Locate the cell with the specified text and output its [x, y] center coordinate. 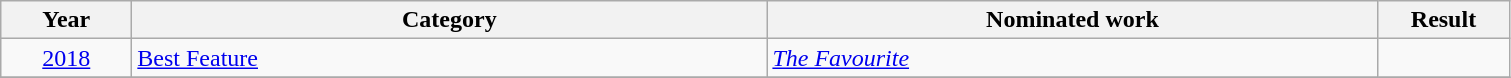
The Favourite [1072, 58]
Nominated work [1072, 20]
2018 [66, 58]
Result [1444, 20]
Year [66, 20]
Category [450, 20]
Best Feature [450, 58]
